Capture the cell that displays the provided text and extract its [x, y] central coordinate. 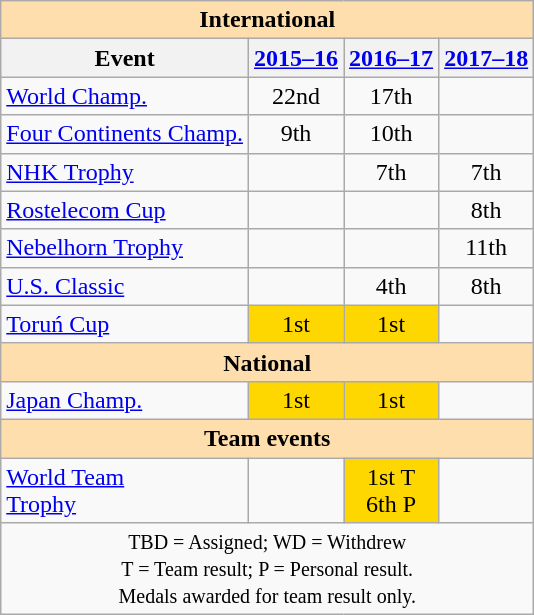
World Team Trophy [125, 490]
Four Continents Champ. [125, 134]
9th [296, 134]
2017–18 [486, 58]
World Champ. [125, 96]
Toruń Cup [125, 324]
2015–16 [296, 58]
17th [392, 96]
Nebelhorn Trophy [125, 248]
11th [486, 248]
Event [125, 58]
NHK Trophy [125, 172]
2016–17 [392, 58]
1st T 6th P [392, 490]
Rostelecom Cup [125, 210]
TBD = Assigned; WD = Withdrew T = Team result; P = Personal result. Medals awarded for team result only. [268, 569]
10th [392, 134]
National [268, 362]
U.S. Classic [125, 286]
22nd [296, 96]
Team events [268, 438]
International [268, 20]
4th [392, 286]
Japan Champ. [125, 400]
